Locate the cell with the specified text and output its [x, y] center coordinate. 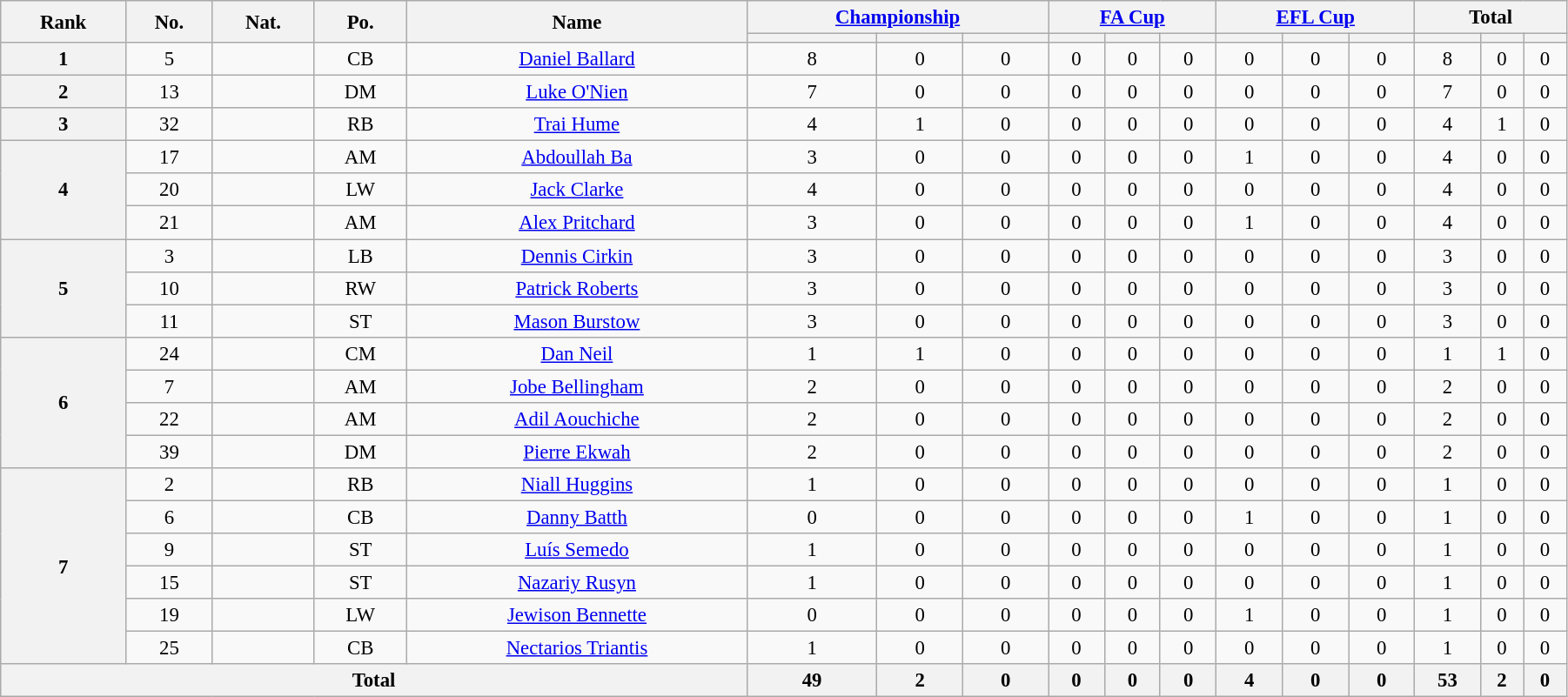
Mason Burstow [578, 321]
11 [170, 321]
Jobe Bellingham [578, 386]
Rank [64, 22]
21 [170, 223]
Nat. [263, 22]
20 [170, 191]
Alex Pritchard [578, 223]
RW [360, 288]
Adil Aouchiche [578, 419]
39 [170, 452]
25 [170, 648]
22 [170, 419]
No. [170, 22]
Danny Batth [578, 517]
Dennis Cirkin [578, 256]
Niall Huggins [578, 485]
Luís Semedo [578, 550]
15 [170, 583]
Championship [898, 17]
53 [1448, 680]
Luke O'Nien [578, 92]
32 [170, 124]
EFL Cup [1316, 17]
13 [170, 92]
FA Cup [1133, 17]
Abdoullah Ba [578, 157]
LB [360, 256]
17 [170, 157]
19 [170, 615]
Jack Clarke [578, 191]
Trai Hume [578, 124]
Jewison Bennette [578, 615]
Name [578, 22]
Nectarios Triantis [578, 648]
9 [170, 550]
Patrick Roberts [578, 288]
Nazariy Rusyn [578, 583]
Pierre Ekwah [578, 452]
49 [812, 680]
Po. [360, 22]
24 [170, 353]
Daniel Ballard [578, 59]
Dan Neil [578, 353]
CM [360, 353]
10 [170, 288]
